Identify which cell holds the provided text, then report its (x, y) central coordinate. 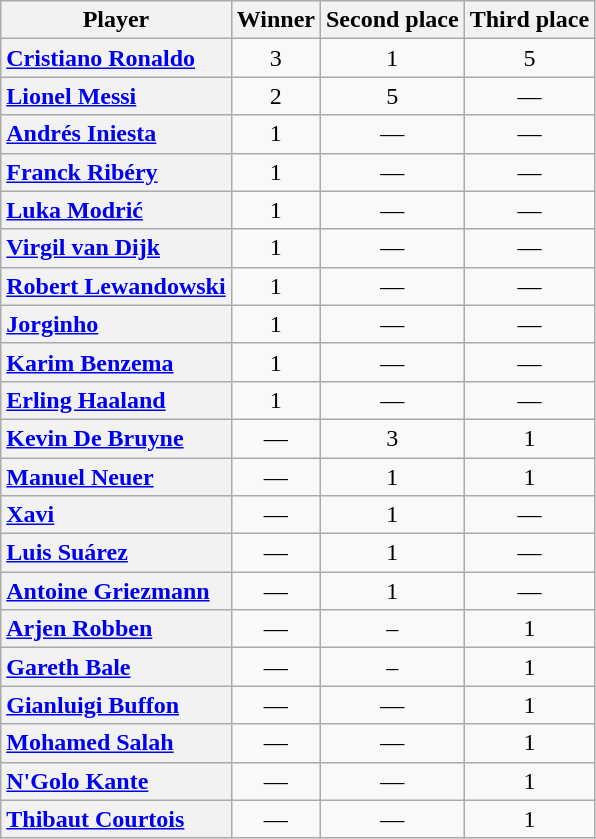
Thibaut Courtois (116, 819)
Arjen Robben (116, 629)
Andrés Iniesta (116, 134)
Player (116, 20)
Virgil van Dijk (116, 248)
Jorginho (116, 324)
Second place (392, 20)
Xavi (116, 515)
Kevin De Bruyne (116, 438)
2 (276, 96)
Lionel Messi (116, 96)
Winner (276, 20)
Antoine Griezmann (116, 591)
Erling Haaland (116, 400)
Manuel Neuer (116, 477)
Third place (529, 20)
Mohamed Salah (116, 743)
N'Golo Kante (116, 781)
Karim Benzema (116, 362)
Robert Lewandowski (116, 286)
Cristiano Ronaldo (116, 58)
Luis Suárez (116, 553)
Luka Modrić (116, 210)
Franck Ribéry (116, 172)
Gareth Bale (116, 667)
Gianluigi Buffon (116, 705)
